Pinpoint the cell where the given text exists, returning its [X, Y] midpoint coordinate. 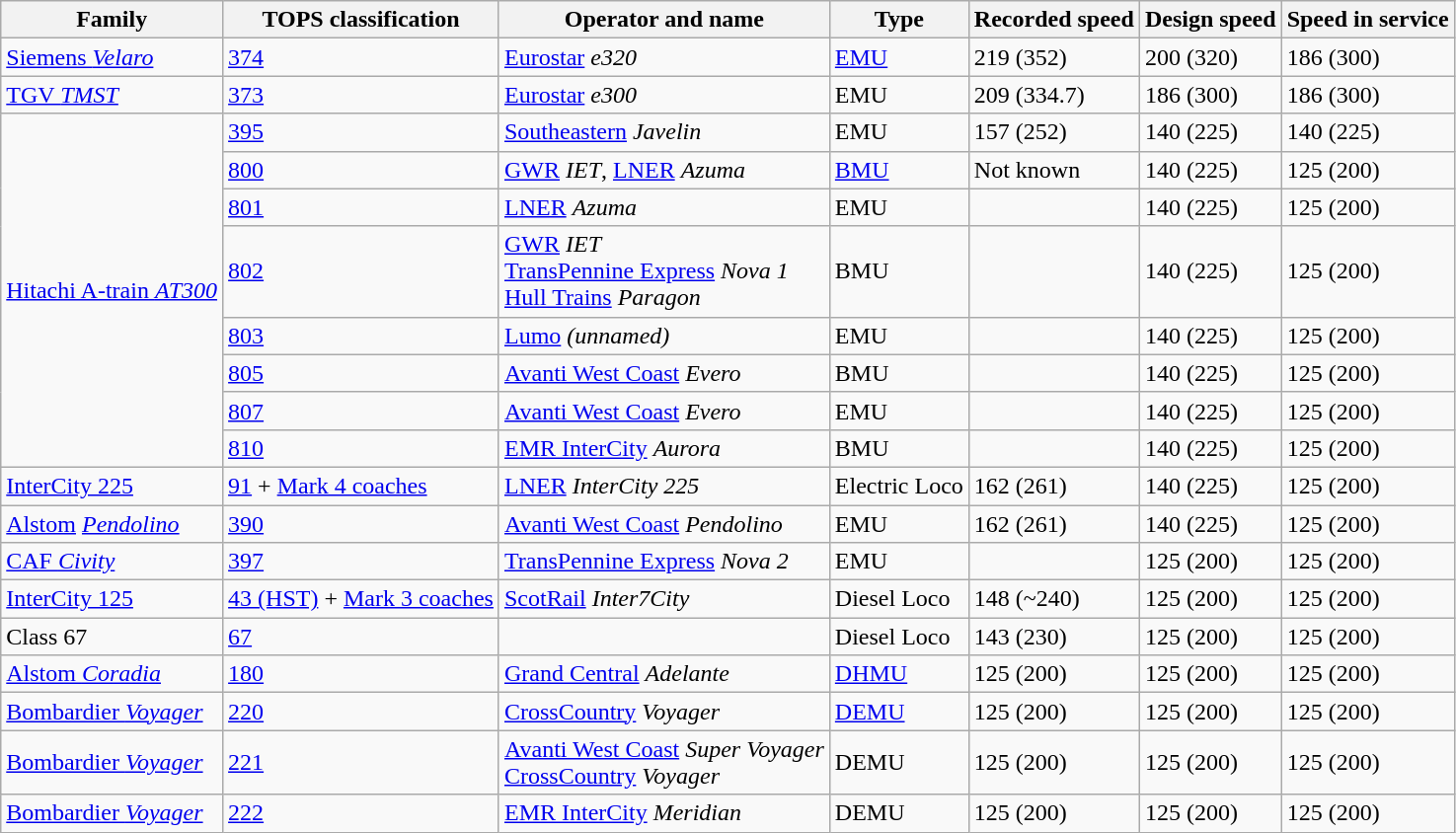
180 [361, 674]
Alstom Coradia [113, 674]
CrossCountry Voyager [663, 712]
67 [361, 637]
374 [361, 57]
TOPS classification [361, 20]
Southeastern Javelin [663, 132]
Class 67 [113, 637]
805 [361, 373]
Eurostar e300 [663, 95]
803 [361, 336]
800 [361, 170]
Recorded speed [1054, 20]
222 [361, 813]
EMR InterCity Aurora [663, 448]
157 (252) [1054, 132]
43 (HST) + Mark 3 coaches [361, 599]
Lumo (unnamed) [663, 336]
Type [898, 20]
Eurostar e320 [663, 57]
Electric Loco [898, 486]
GWR IET, LNER Azuma [663, 170]
209 (334.7) [1054, 95]
DHMU [898, 674]
Hitachi A-train AT300 [113, 290]
LNER Azuma [663, 207]
200 (320) [1210, 57]
390 [361, 524]
807 [361, 411]
TGV TMST [113, 95]
CAF Civity [113, 562]
219 (352) [1054, 57]
373 [361, 95]
395 [361, 132]
TransPennine Express Nova 2 [663, 562]
Family [113, 20]
Grand Central Adelante [663, 674]
Alstom Pendolino [113, 524]
Not known [1054, 170]
143 (230) [1054, 637]
EMR InterCity Meridian [663, 813]
801 [361, 207]
Avanti West Coast Pendolino [663, 524]
InterCity 125 [113, 599]
Design speed [1210, 20]
810 [361, 448]
91 + Mark 4 coaches [361, 486]
ScotRail Inter7City [663, 599]
397 [361, 562]
Siemens Velaro [113, 57]
InterCity 225 [113, 486]
Operator and name [663, 20]
148 (~240) [1054, 599]
Speed in service [1368, 20]
Avanti West Coast Super VoyagerCrossCountry Voyager [663, 762]
LNER InterCity 225 [663, 486]
221 [361, 762]
GWR IETTransPennine Express Nova 1 Hull Trains Paragon [663, 271]
220 [361, 712]
802 [361, 271]
